Detect which cell encompasses the target text, then output its [x, y] center coordinate. 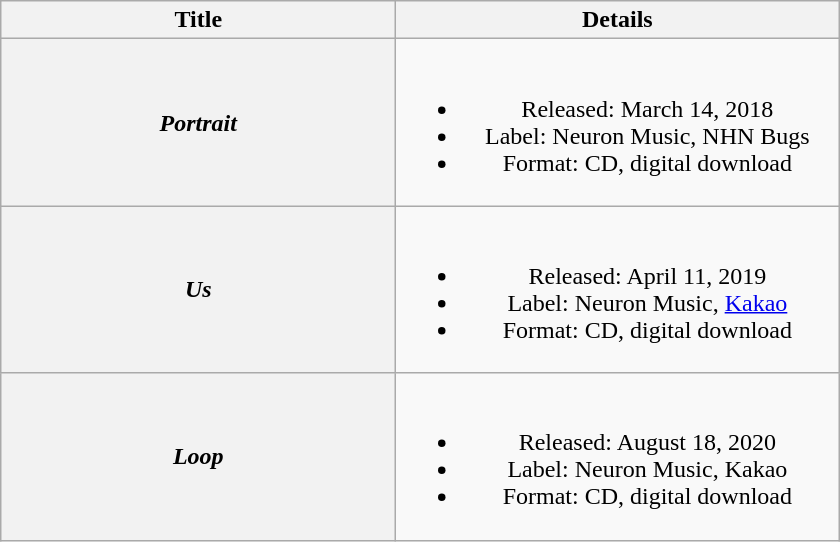
Loop [198, 456]
Released: August 18, 2020Label: Neuron Music, KakaoFormat: CD, digital download [618, 456]
Details [618, 20]
Title [198, 20]
Released: April 11, 2019Label: Neuron Music, KakaoFormat: CD, digital download [618, 290]
Us [198, 290]
Portrait [198, 122]
Released: March 14, 2018Label: Neuron Music, NHN BugsFormat: CD, digital download [618, 122]
